Capture the cell that displays the provided text and extract its (X, Y) central coordinate. 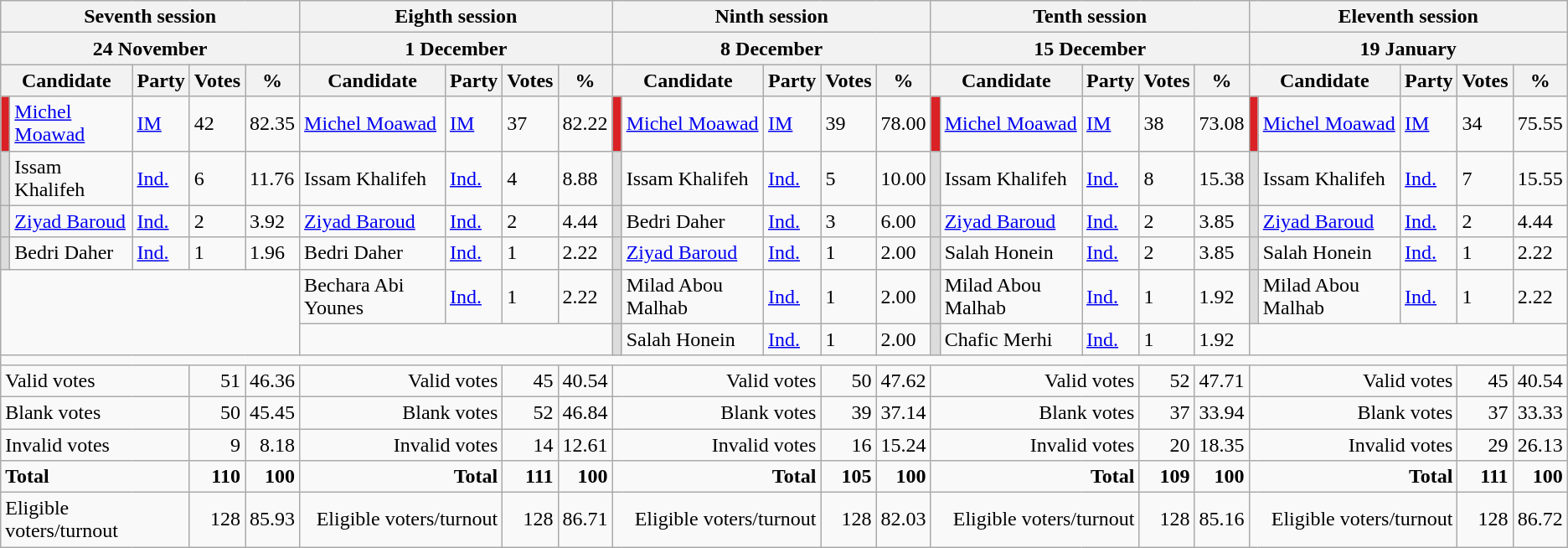
16 (848, 445)
86.71 (585, 520)
46.84 (585, 412)
82.22 (585, 124)
7 (1485, 178)
20 (1167, 445)
82.35 (273, 124)
29 (1485, 445)
19 January (1408, 49)
6.00 (903, 221)
14 (530, 445)
8 (1167, 178)
105 (848, 477)
24 November (151, 49)
Eleventh session (1408, 17)
3 (848, 221)
1 December (456, 49)
110 (217, 477)
Seventh session (151, 17)
33.94 (1221, 412)
6 (217, 178)
85.16 (1221, 520)
3.92 (273, 221)
Eighth session (456, 17)
86.72 (1540, 520)
109 (1167, 477)
34 (1485, 124)
8.88 (585, 178)
5 (848, 178)
82.03 (903, 520)
78.00 (903, 124)
15 December (1090, 49)
12.61 (585, 445)
8.18 (273, 445)
1.96 (273, 253)
Ninth session (771, 17)
10.00 (903, 178)
73.08 (1221, 124)
47.71 (1221, 380)
15.24 (903, 445)
37.14 (903, 412)
Chafic Merhi (1010, 339)
Bechara Abi Younes (373, 297)
51 (217, 380)
33.33 (1540, 412)
85.93 (273, 520)
4 (530, 178)
15.55 (1540, 178)
38 (1167, 124)
42 (217, 124)
8 December (771, 49)
11.76 (273, 178)
Tenth session (1090, 17)
75.55 (1540, 124)
45.45 (273, 412)
26.13 (1540, 445)
9 (217, 445)
15.38 (1221, 178)
46.36 (273, 380)
18.35 (1221, 445)
47.62 (903, 380)
